For the text-containing cell, return its midpoint in [X, Y] coordinate format. 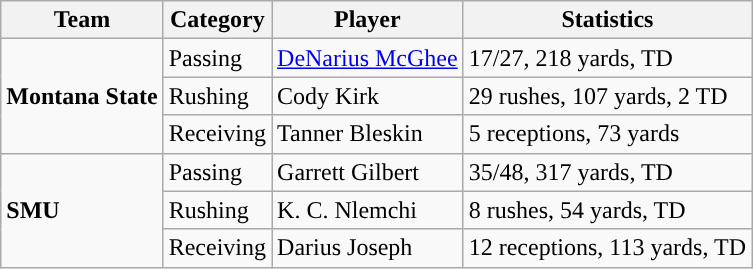
8 rushes, 54 yards, TD [607, 210]
Statistics [607, 20]
17/27, 218 yards, TD [607, 58]
K. C. Nlemchi [368, 210]
Player [368, 20]
Montana State [82, 96]
29 rushes, 107 yards, 2 TD [607, 96]
Category [217, 20]
DeNarius McGhee [368, 58]
SMU [82, 210]
Darius Joseph [368, 248]
Garrett Gilbert [368, 172]
5 receptions, 73 yards [607, 134]
Team [82, 20]
35/48, 317 yards, TD [607, 172]
Cody Kirk [368, 96]
12 receptions, 113 yards, TD [607, 248]
Tanner Bleskin [368, 134]
